Identify which cell holds the provided text, then report its [X, Y] central coordinate. 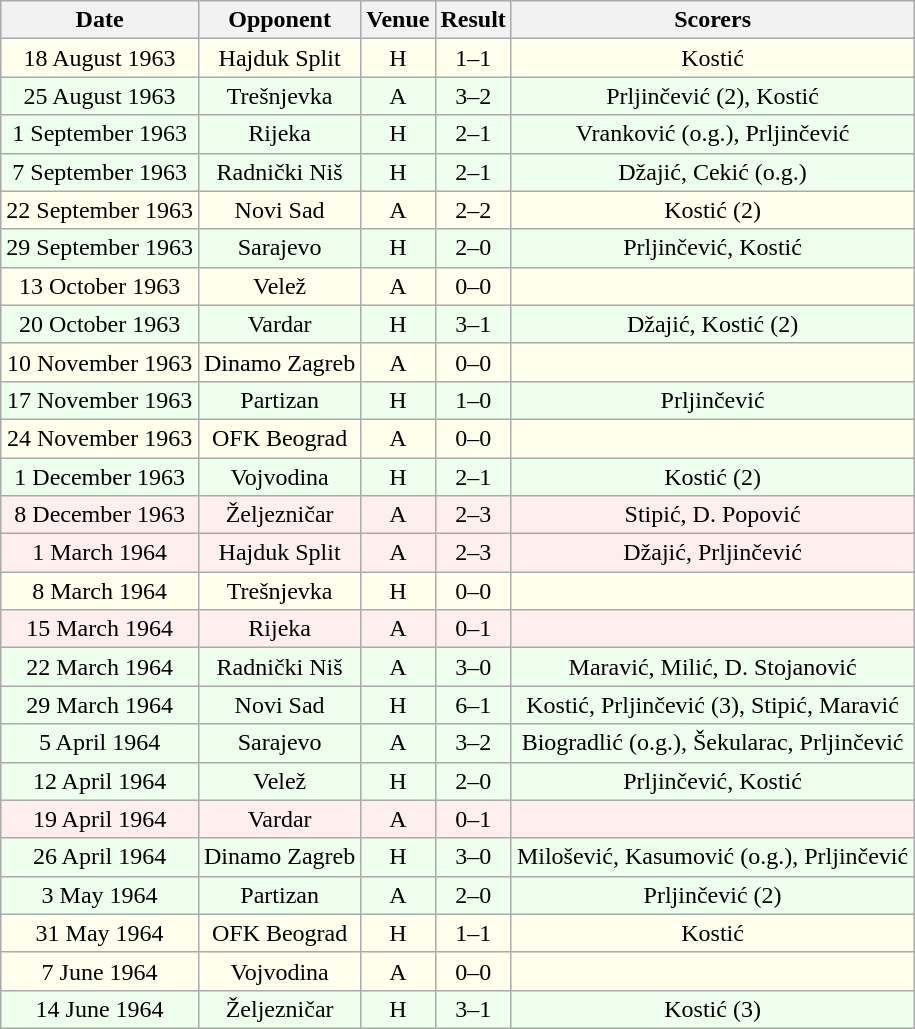
Prljinčević (2) [712, 895]
Result [473, 20]
29 March 1964 [100, 705]
7 September 1963 [100, 172]
13 October 1963 [100, 286]
7 June 1964 [100, 971]
Milošević, Kasumović (o.g.), Prljinčević [712, 857]
25 August 1963 [100, 96]
Džajić, Cekić (o.g.) [712, 172]
Vranković (o.g.), Prljinčević [712, 134]
22 September 1963 [100, 210]
Date [100, 20]
8 March 1964 [100, 591]
Prljinčević [712, 400]
12 April 1964 [100, 781]
Venue [398, 20]
15 March 1964 [100, 629]
Kostić (3) [712, 1009]
Džajić, Kostić (2) [712, 324]
1 December 1963 [100, 477]
24 November 1963 [100, 438]
Džajić, Prljinčević [712, 553]
6–1 [473, 705]
26 April 1964 [100, 857]
8 December 1963 [100, 515]
20 October 1963 [100, 324]
Maravić, Milić, D. Stojanović [712, 667]
22 March 1964 [100, 667]
2–2 [473, 210]
14 June 1964 [100, 1009]
1–0 [473, 400]
19 April 1964 [100, 819]
1 March 1964 [100, 553]
17 November 1963 [100, 400]
31 May 1964 [100, 933]
18 August 1963 [100, 58]
5 April 1964 [100, 743]
Biogradlić (o.g.), Šekularac, Prljinčević [712, 743]
10 November 1963 [100, 362]
3 May 1964 [100, 895]
Opponent [279, 20]
Kostić, Prljinčević (3), Stipić, Maravić [712, 705]
Prljinčević (2), Kostić [712, 96]
Stipić, D. Popović [712, 515]
29 September 1963 [100, 248]
Scorers [712, 20]
1 September 1963 [100, 134]
